Pinpoint the cell where the given text exists, returning its (X, Y) midpoint coordinate. 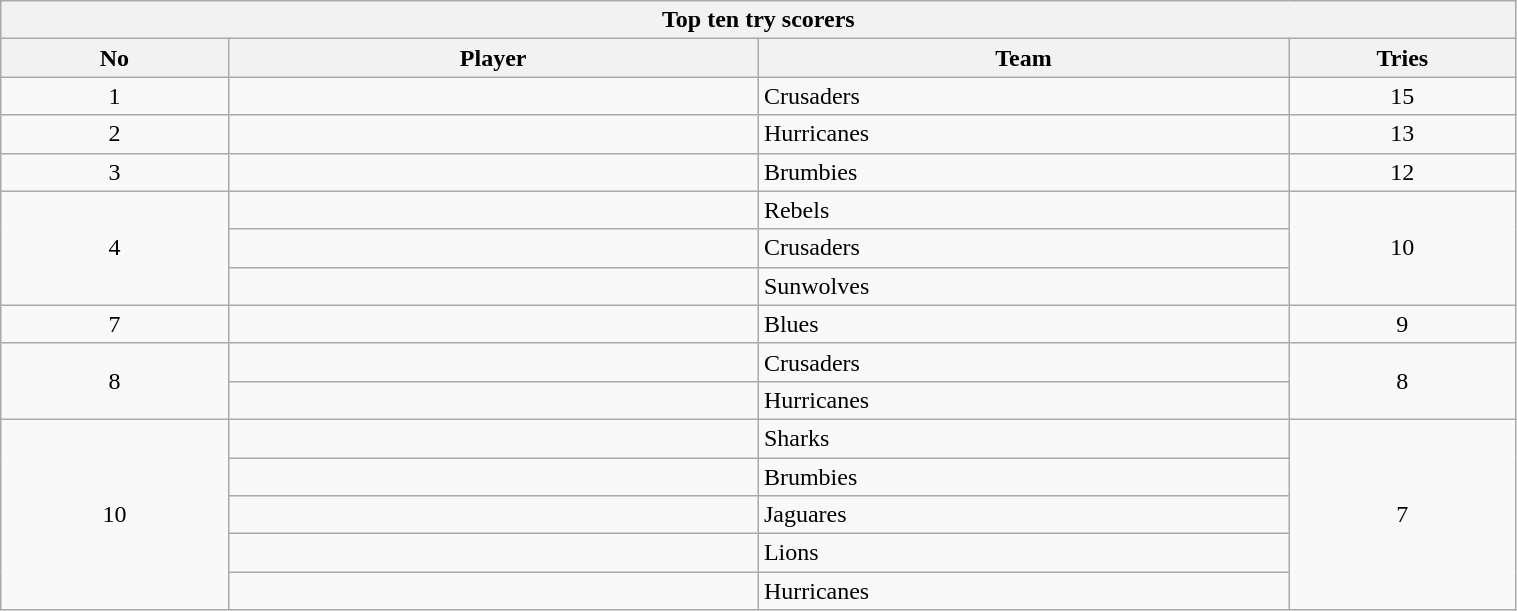
3 (114, 172)
9 (1402, 324)
Lions (1023, 553)
Sharks (1023, 438)
Rebels (1023, 210)
4 (114, 248)
Team (1023, 58)
13 (1402, 134)
Top ten try scorers (758, 20)
1 (114, 96)
12 (1402, 172)
Jaguares (1023, 515)
15 (1402, 96)
2 (114, 134)
Sunwolves (1023, 286)
Player (493, 58)
Tries (1402, 58)
Blues (1023, 324)
No (114, 58)
